Identify which cell holds the provided text, then report its (x, y) central coordinate. 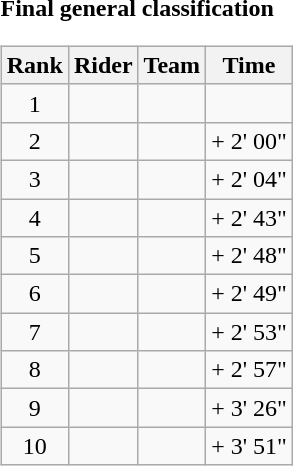
4 (34, 217)
7 (34, 332)
Team (172, 65)
Rank (34, 65)
10 (34, 446)
2 (34, 141)
8 (34, 370)
Rider (103, 65)
+ 3' 51" (250, 446)
+ 2' 43" (250, 217)
Time (250, 65)
+ 2' 00" (250, 141)
+ 2' 49" (250, 294)
1 (34, 103)
3 (34, 179)
+ 2' 48" (250, 256)
+ 2' 57" (250, 370)
+ 2' 53" (250, 332)
9 (34, 408)
6 (34, 294)
5 (34, 256)
+ 2' 04" (250, 179)
+ 3' 26" (250, 408)
